Determine the (X, Y) coordinate at the center of the cell enclosing the given text.  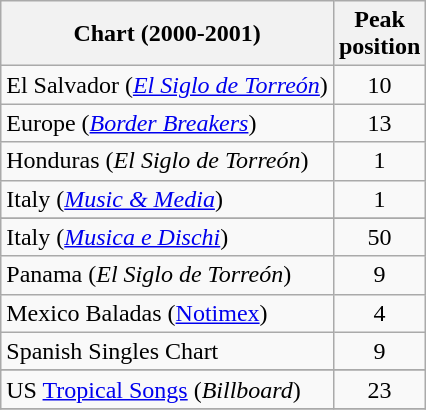
Honduras (El Siglo de Torreón) (168, 161)
50 (379, 237)
23 (379, 389)
Chart (2000-2001) (168, 34)
Europe (Border Breakers) (168, 123)
Spanish Singles Chart (168, 351)
El Salvador (El Siglo de Torreón) (168, 85)
4 (379, 313)
US Tropical Songs (Billboard) (168, 389)
Panama (El Siglo de Torreón) (168, 275)
13 (379, 123)
Italy (Music & Media) (168, 199)
Mexico Baladas (Notimex) (168, 313)
Peakposition (379, 34)
10 (379, 85)
Italy (Musica e Dischi) (168, 237)
